Scan for the cell matching the given text and deliver its (x, y) coordinate at center. 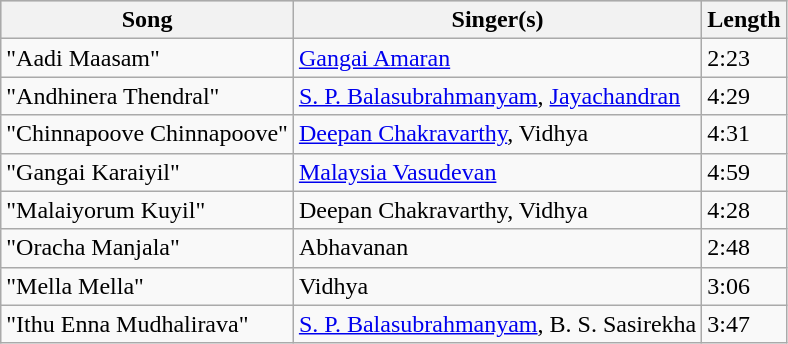
4:28 (744, 210)
Length (744, 20)
"Malaiyorum Kuyil" (148, 210)
"Gangai Karaiyil" (148, 172)
4:29 (744, 96)
"Oracha Manjala" (148, 248)
"Aadi Maasam" (148, 58)
4:59 (744, 172)
Song (148, 20)
"Mella Mella" (148, 286)
Malaysia Vasudevan (497, 172)
3:06 (744, 286)
"Chinnapoove Chinnapoove" (148, 134)
S. P. Balasubrahmanyam, B. S. Sasirekha (497, 324)
Gangai Amaran (497, 58)
2:48 (744, 248)
Vidhya (497, 286)
2:23 (744, 58)
4:31 (744, 134)
Abhavanan (497, 248)
"Andhinera Thendral" (148, 96)
"Ithu Enna Mudhalirava" (148, 324)
Singer(s) (497, 20)
3:47 (744, 324)
S. P. Balasubrahmanyam, Jayachandran (497, 96)
